Extract the (X, Y) coordinate from the center of the cell holding the provided text.  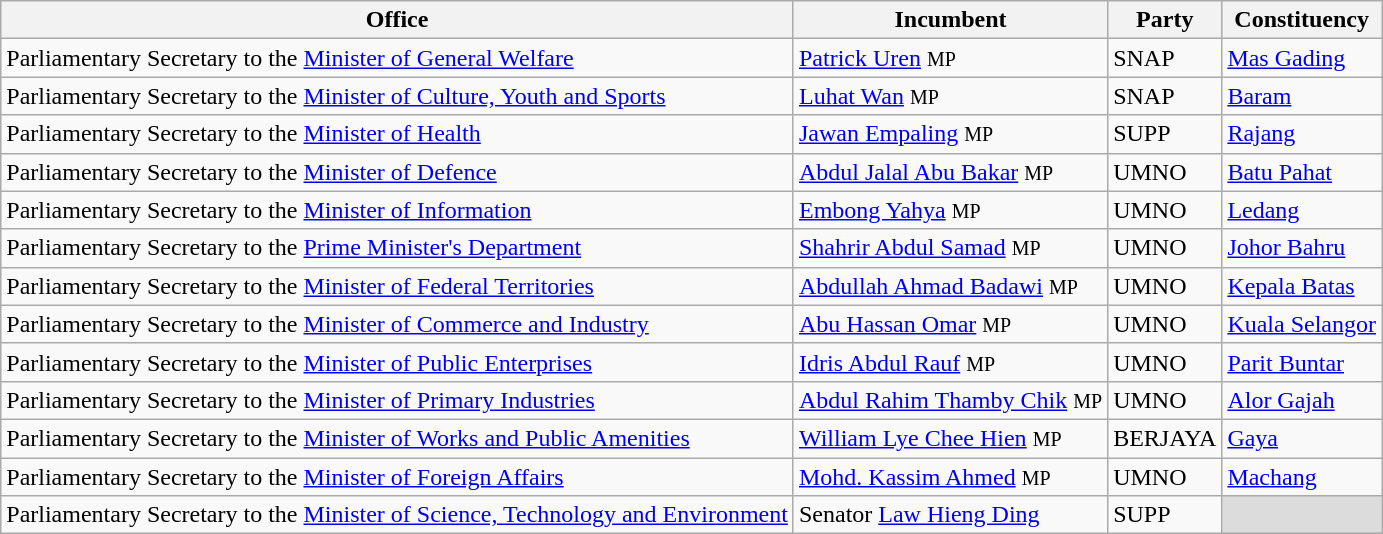
Alor Gajah (1302, 400)
Parliamentary Secretary to the Minister of Defence (398, 172)
Ledang (1302, 210)
Parliamentary Secretary to the Minister of Foreign Affairs (398, 477)
Rajang (1302, 134)
Luhat Wan MP (950, 96)
Senator Law Hieng Ding (950, 515)
Abdul Rahim Thamby Chik MP (950, 400)
Abu Hassan Omar MP (950, 324)
Idris Abdul Rauf MP (950, 362)
Parliamentary Secretary to the Minister of Science, Technology and Environment (398, 515)
Machang (1302, 477)
Party (1165, 20)
Johor Bahru (1302, 248)
Batu Pahat (1302, 172)
Jawan Empaling MP (950, 134)
Abdullah Ahmad Badawi MP (950, 286)
Parliamentary Secretary to the Minister of Commerce and Industry (398, 324)
Office (398, 20)
Parliamentary Secretary to the Minister of Primary Industries (398, 400)
Gaya (1302, 438)
Embong Yahya MP (950, 210)
Constituency (1302, 20)
Kepala Batas (1302, 286)
Parliamentary Secretary to the Minister of Health (398, 134)
Mohd. Kassim Ahmed MP (950, 477)
Parliamentary Secretary to the Minister of Public Enterprises (398, 362)
BERJAYA (1165, 438)
Baram (1302, 96)
Abdul Jalal Abu Bakar MP (950, 172)
Parliamentary Secretary to the Minister of General Welfare (398, 58)
Kuala Selangor (1302, 324)
Parliamentary Secretary to the Prime Minister's Department (398, 248)
Incumbent (950, 20)
Parliamentary Secretary to the Minister of Works and Public Amenities (398, 438)
Parit Buntar (1302, 362)
William Lye Chee Hien MP (950, 438)
Mas Gading (1302, 58)
Parliamentary Secretary to the Minister of Culture, Youth and Sports (398, 96)
Parliamentary Secretary to the Minister of Information (398, 210)
Parliamentary Secretary to the Minister of Federal Territories (398, 286)
Shahrir Abdul Samad MP (950, 248)
Patrick Uren MP (950, 58)
